Output the (x, y) coordinate of the center of the cell containing the given text.  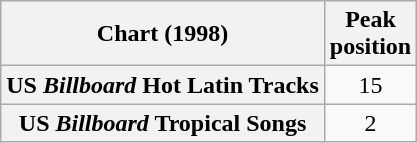
2 (370, 123)
US Billboard Hot Latin Tracks (163, 85)
15 (370, 85)
Peakposition (370, 34)
US Billboard Tropical Songs (163, 123)
Chart (1998) (163, 34)
